Locate the cell with the specified text and output its [X, Y] center coordinate. 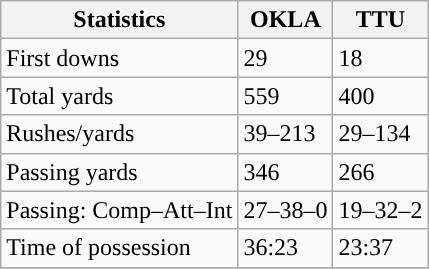
39–213 [286, 134]
Statistics [120, 20]
18 [380, 58]
TTU [380, 20]
400 [380, 96]
First downs [120, 58]
Time of possession [120, 248]
Passing: Comp–Att–Int [120, 210]
559 [286, 96]
29 [286, 58]
266 [380, 172]
29–134 [380, 134]
Total yards [120, 96]
Passing yards [120, 172]
27–38–0 [286, 210]
Rushes/yards [120, 134]
OKLA [286, 20]
19–32–2 [380, 210]
346 [286, 172]
36:23 [286, 248]
23:37 [380, 248]
